Pinpoint the cell where the given text exists, returning its [X, Y] midpoint coordinate. 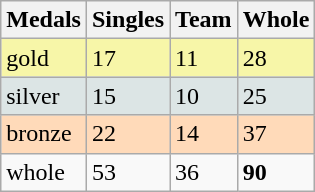
25 [276, 96]
silver [44, 96]
53 [128, 172]
Medals [44, 20]
Whole [276, 20]
15 [128, 96]
90 [276, 172]
22 [128, 134]
36 [204, 172]
17 [128, 58]
10 [204, 96]
Team [204, 20]
gold [44, 58]
whole [44, 172]
Singles [128, 20]
14 [204, 134]
28 [276, 58]
bronze [44, 134]
37 [276, 134]
11 [204, 58]
